Find where the given text appears and provide that cell's center as (x, y) coordinate. 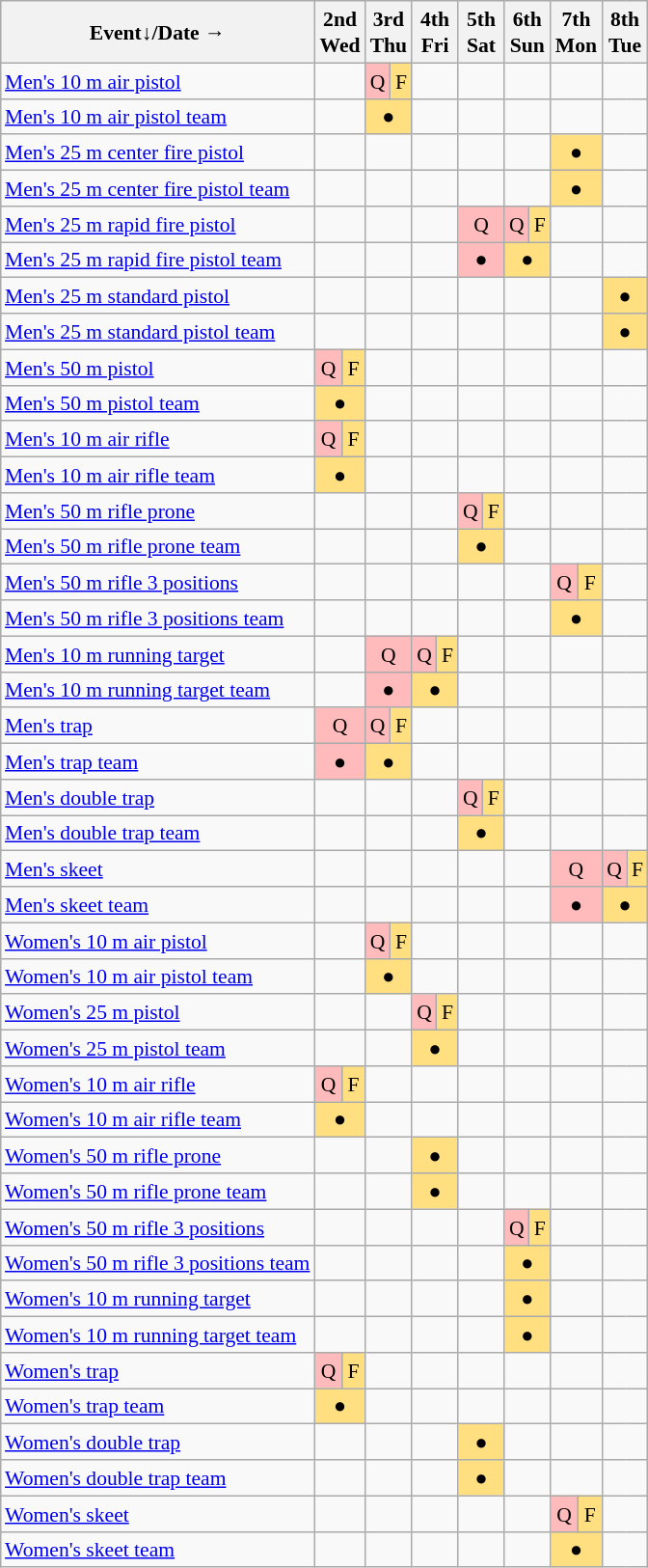
Women's 10 m air rifle team (157, 1119)
Women's double trap team (157, 1478)
Men's 25 m center fire pistol (157, 152)
Men's 25 m rapid fire pistol team (157, 259)
Men's 50 m rifle prone (157, 509)
6thSun (527, 32)
Women's double trap (157, 1442)
Men's double trap team (157, 832)
Men's 10 m running target team (157, 689)
Women's 50 m rifle 3 positions team (157, 1262)
Women's 50 m rifle prone team (157, 1191)
Men's double trap (157, 797)
2ndWed (339, 32)
Women's 10 m air pistol team (157, 977)
Women's skeet team (157, 1550)
Women's 10 m air rifle (157, 1083)
Event↓/Date → (157, 32)
Men's 25 m center fire pistol team (157, 187)
Women's trap team (157, 1405)
Men's 25 m rapid fire pistol (157, 224)
Women's 50 m rifle 3 positions (157, 1227)
Men's 50 m rifle 3 positions (157, 583)
Men's trap (157, 726)
5thSat (481, 32)
4thFri (435, 32)
Men's 50 m pistol (157, 367)
Men's 10 m air rifle (157, 438)
8thTue (625, 32)
Men's 10 m air pistol team (157, 116)
Men's skeet team (157, 905)
Women's 25 m pistol (157, 1011)
Women's 25 m pistol team (157, 1048)
Men's 50 m rifle prone team (157, 546)
Men's trap team (157, 760)
Men's skeet (157, 868)
Men's 10 m air pistol (157, 81)
Men's 10 m air rifle team (157, 475)
Men's 50 m rifle 3 positions team (157, 618)
3rdThu (390, 32)
Men's 10 m running target (157, 654)
Women's 10 m running target team (157, 1334)
Men's 25 m standard pistol (157, 295)
Women's trap (157, 1370)
Women's 10 m air pistol (157, 940)
Men's 50 m pistol team (157, 403)
Women's 50 m rifle prone (157, 1156)
Women's 10 m running target (157, 1299)
7thMon (577, 32)
Women's skeet (157, 1513)
Men's 25 m standard pistol team (157, 332)
